Extract the [X, Y] coordinate from the center of the cell holding the provided text.  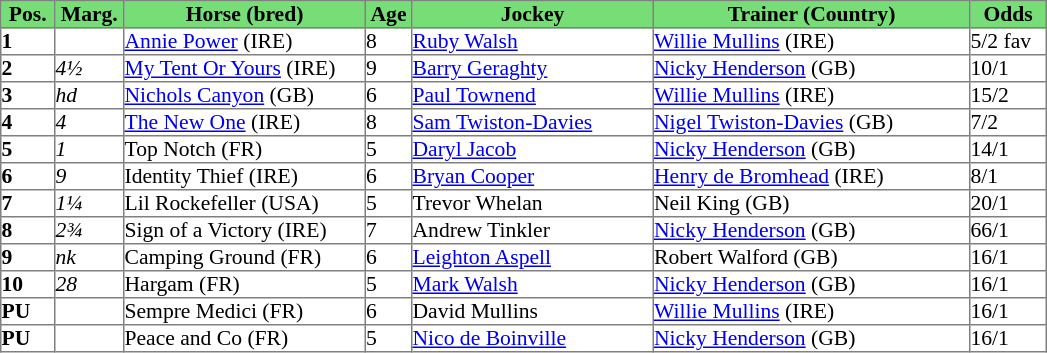
Jockey [533, 14]
66/1 [1008, 230]
28 [90, 284]
hd [90, 96]
Bryan Cooper [533, 176]
Camping Ground (FR) [245, 258]
15/2 [1008, 96]
Nigel Twiston-Davies (GB) [811, 122]
Barry Geraghty [533, 68]
Sam Twiston-Davies [533, 122]
Nichols Canyon (GB) [245, 96]
1¼ [90, 204]
Robert Walford (GB) [811, 258]
Sempre Medici (FR) [245, 312]
David Mullins [533, 312]
Nico de Boinville [533, 338]
20/1 [1008, 204]
14/1 [1008, 150]
Sign of a Victory (IRE) [245, 230]
Marg. [90, 14]
4½ [90, 68]
8/1 [1008, 176]
My Tent Or Yours (IRE) [245, 68]
The New One (IRE) [245, 122]
Paul Townend [533, 96]
Odds [1008, 14]
Top Notch (FR) [245, 150]
Pos. [28, 14]
Hargam (FR) [245, 284]
Mark Walsh [533, 284]
Daryl Jacob [533, 150]
2¾ [90, 230]
Age [388, 14]
Henry de Bromhead (IRE) [811, 176]
10 [28, 284]
7/2 [1008, 122]
10/1 [1008, 68]
Neil King (GB) [811, 204]
Lil Rockefeller (USA) [245, 204]
2 [28, 68]
Ruby Walsh [533, 42]
Trainer (Country) [811, 14]
Horse (bred) [245, 14]
Leighton Aspell [533, 258]
3 [28, 96]
Trevor Whelan [533, 204]
Identity Thief (IRE) [245, 176]
Annie Power (IRE) [245, 42]
5/2 fav [1008, 42]
Peace and Co (FR) [245, 338]
nk [90, 258]
Andrew Tinkler [533, 230]
